Scan for the cell matching the given text and deliver its (x, y) coordinate at center. 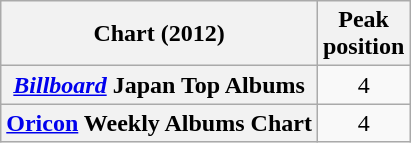
Chart (2012) (160, 34)
Oricon Weekly Albums Chart (160, 123)
Billboard Japan Top Albums (160, 85)
Peakposition (363, 34)
